Locate the cell with the specified text and output its (x, y) center coordinate. 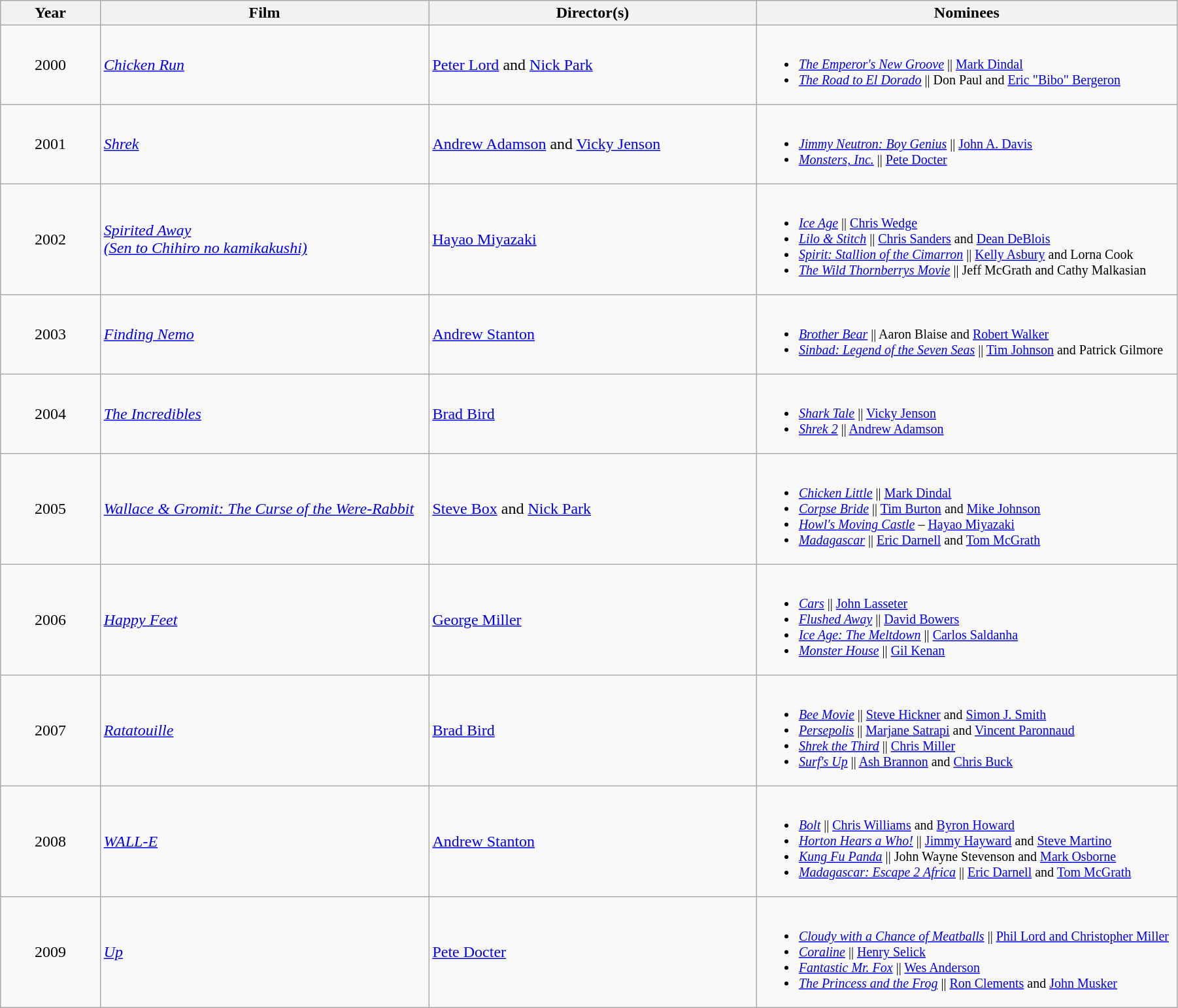
2005 (50, 509)
Wallace & Gromit: The Curse of the Were-Rabbit (264, 509)
2006 (50, 620)
Shark Tale || Vicky JensonShrek 2 || Andrew Adamson (966, 414)
Brother Bear || Aaron Blaise and Robert WalkerSinbad: Legend of the Seven Seas || Tim Johnson and Patrick Gilmore (966, 335)
Cars || John LasseterFlushed Away || David BowersIce Age: The Meltdown || Carlos SaldanhaMonster House || Gil Kenan (966, 620)
Director(s) (592, 13)
The Emperor's New Groove || Mark DindalThe Road to El Dorado || Don Paul and Eric "Bibo" Bergeron (966, 65)
WALL-E (264, 841)
2009 (50, 952)
2008 (50, 841)
2004 (50, 414)
2000 (50, 65)
2007 (50, 731)
Hayao Miyazaki (592, 239)
Happy Feet (264, 620)
The Incredibles (264, 414)
Andrew Adamson and Vicky Jenson (592, 144)
Pete Docter (592, 952)
Spirited Away (Sen to Chihiro no kamikakushi) (264, 239)
Film (264, 13)
Shrek (264, 144)
Nominees (966, 13)
Finding Nemo (264, 335)
George Miller (592, 620)
Chicken Run (264, 65)
Peter Lord and Nick Park (592, 65)
2003 (50, 335)
Up (264, 952)
Jimmy Neutron: Boy Genius || John A. DavisMonsters, Inc. || Pete Docter (966, 144)
Ratatouille (264, 731)
2002 (50, 239)
2001 (50, 144)
Year (50, 13)
Steve Box and Nick Park (592, 509)
